Determine the [X, Y] coordinate at the center of the cell enclosing the given text.  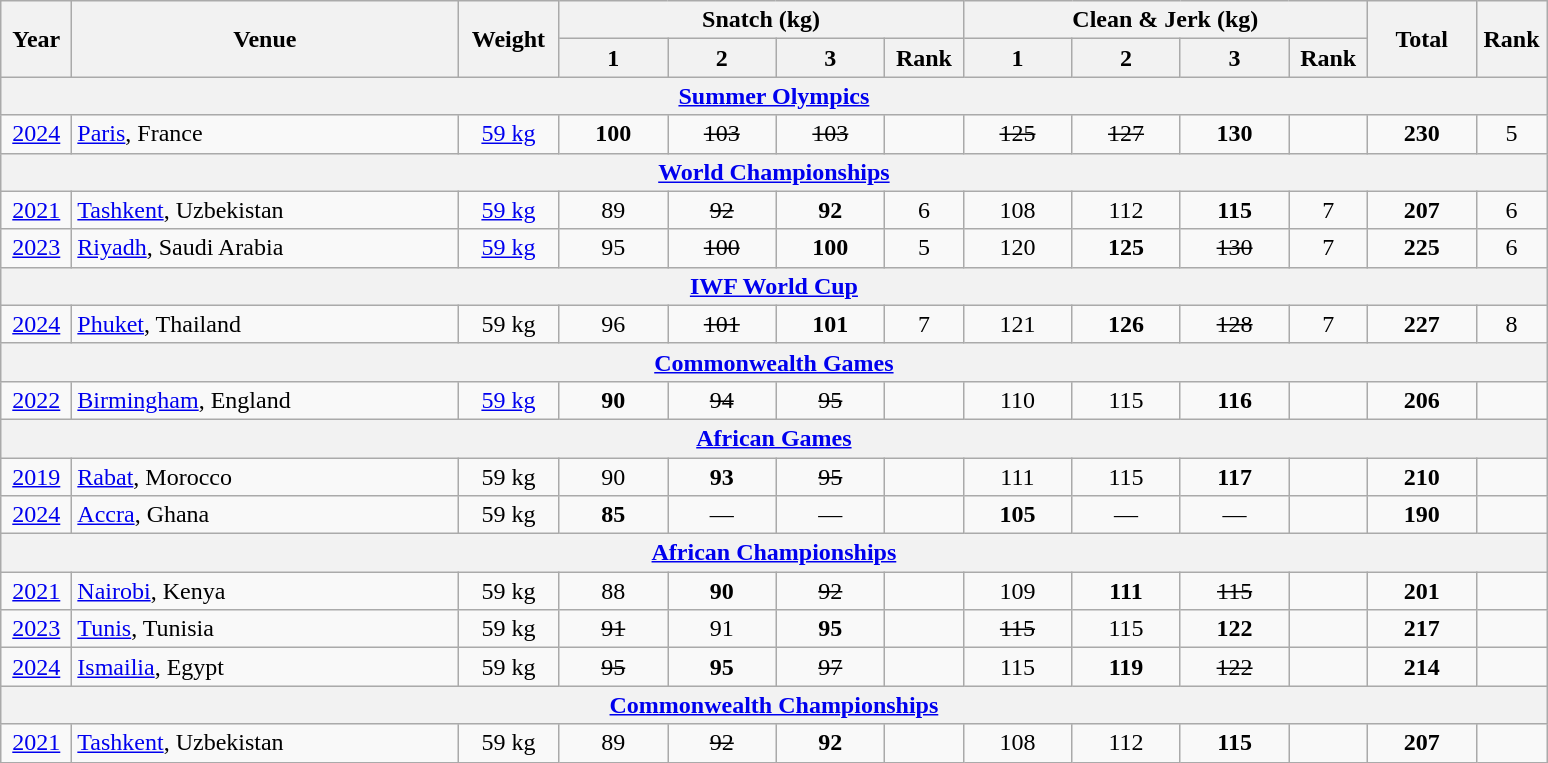
97 [830, 667]
121 [1018, 324]
225 [1422, 248]
88 [614, 591]
128 [1234, 324]
Total [1422, 39]
Phuket, Thailand [265, 324]
116 [1234, 400]
214 [1422, 667]
94 [722, 400]
Ismailia, Egypt [265, 667]
227 [1422, 324]
2019 [36, 477]
190 [1422, 515]
Tunis, Tunisia [265, 629]
Paris, France [265, 134]
World Championships [774, 172]
Weight [508, 39]
Commonwealth Games [774, 362]
Venue [265, 39]
93 [722, 477]
Rabat, Morocco [265, 477]
230 [1422, 134]
8 [1512, 324]
206 [1422, 400]
Nairobi, Kenya [265, 591]
126 [1126, 324]
Year [36, 39]
109 [1018, 591]
217 [1422, 629]
110 [1018, 400]
119 [1126, 667]
210 [1422, 477]
117 [1234, 477]
2022 [36, 400]
105 [1018, 515]
Clean & Jerk (kg) [1165, 20]
85 [614, 515]
Snatch (kg) [761, 20]
Riyadh, Saudi Arabia [265, 248]
Accra, Ghana [265, 515]
127 [1126, 134]
African Championships [774, 553]
Birmingham, England [265, 400]
120 [1018, 248]
Commonwealth Championships [774, 705]
African Games [774, 438]
96 [614, 324]
IWF World Cup [774, 286]
201 [1422, 591]
Summer Olympics [774, 96]
